Determine the [X, Y] coordinate at the center of the cell enclosing the given text.  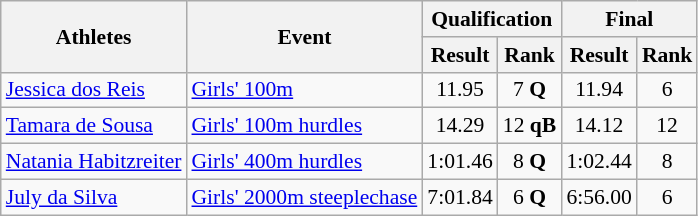
7 Q [530, 90]
Final [629, 19]
Natania Habitzreiter [94, 162]
7:01.84 [460, 197]
11.94 [598, 90]
14.29 [460, 126]
Girls' 100m [304, 90]
8 [668, 162]
Event [304, 36]
Girls' 2000m steeplechase [304, 197]
6:56.00 [598, 197]
Girls' 100m hurdles [304, 126]
Girls' 400m hurdles [304, 162]
July da Silva [94, 197]
Jessica dos Reis [94, 90]
12 qB [530, 126]
14.12 [598, 126]
1:02.44 [598, 162]
12 [668, 126]
6 Q [530, 197]
Tamara de Sousa [94, 126]
1:01.46 [460, 162]
11.95 [460, 90]
8 Q [530, 162]
Athletes [94, 36]
Qualification [492, 19]
